Detect which cell encompasses the target text, then output its (x, y) center coordinate. 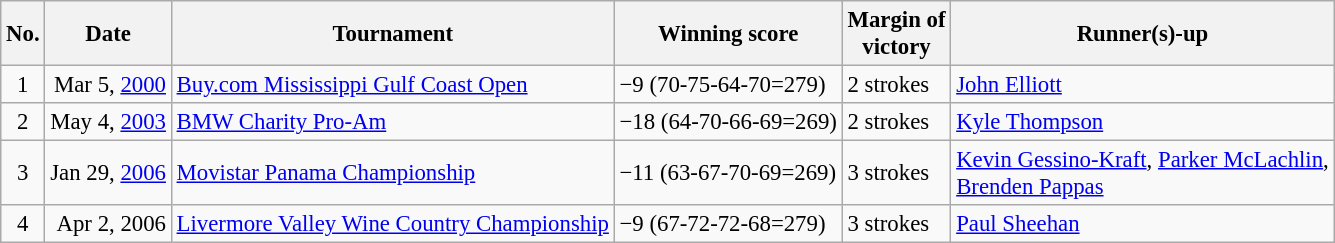
Tournament (392, 34)
Winning score (728, 34)
−18 (64-70-66-69=269) (728, 122)
John Elliott (1142, 85)
Kevin Gessino-Kraft, Parker McLachlin, Brenden Pappas (1142, 174)
3 (23, 174)
Jan 29, 2006 (108, 174)
Movistar Panama Championship (392, 174)
Margin ofvictory (896, 34)
4 (23, 224)
Runner(s)-up (1142, 34)
Buy.com Mississippi Gulf Coast Open (392, 85)
May 4, 2003 (108, 122)
No. (23, 34)
−9 (70-75-64-70=279) (728, 85)
BMW Charity Pro-Am (392, 122)
−9 (67-72-72-68=279) (728, 224)
Date (108, 34)
1 (23, 85)
Apr 2, 2006 (108, 224)
Mar 5, 2000 (108, 85)
Kyle Thompson (1142, 122)
2 (23, 122)
Livermore Valley Wine Country Championship (392, 224)
−11 (63-67-70-69=269) (728, 174)
Paul Sheehan (1142, 224)
